Locate the cell with the specified text and output its (x, y) center coordinate. 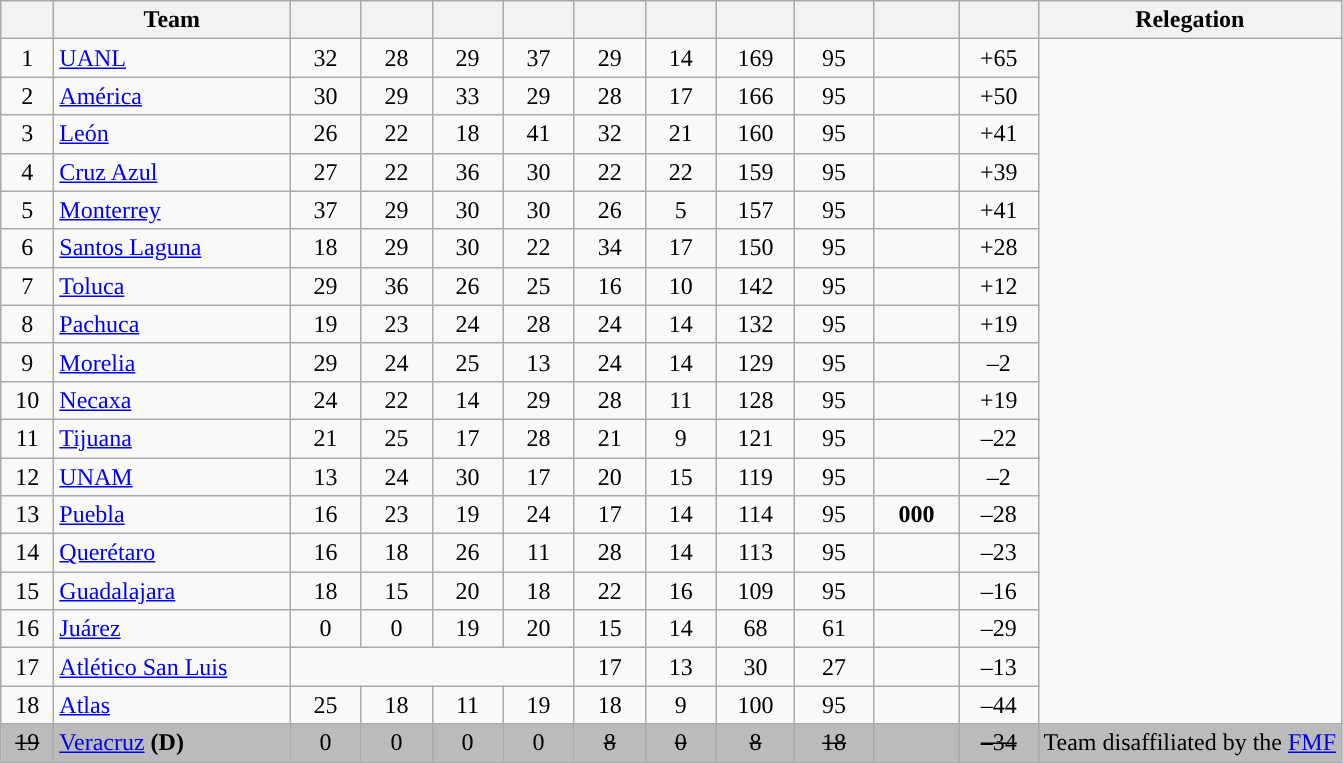
Pachuca (172, 324)
+12 (998, 286)
34 (610, 248)
1 (28, 58)
–13 (998, 667)
Team disaffiliated by the FMF (1190, 743)
119 (756, 477)
109 (756, 591)
142 (756, 286)
–29 (998, 629)
61 (834, 629)
2 (28, 96)
113 (756, 553)
Atlético San Luis (172, 667)
Team (172, 20)
114 (756, 515)
–16 (998, 591)
3 (28, 134)
+28 (998, 248)
–28 (998, 515)
Cruz Azul (172, 172)
–22 (998, 438)
159 (756, 172)
Atlas (172, 705)
UANL (172, 58)
132 (756, 324)
68 (756, 629)
Santos Laguna (172, 248)
América (172, 96)
+50 (998, 96)
Toluca (172, 286)
157 (756, 210)
Juárez (172, 629)
Relegation (1190, 20)
121 (756, 438)
169 (756, 58)
Guadalajara (172, 591)
000 (916, 515)
UNAM (172, 477)
León (172, 134)
166 (756, 96)
7 (28, 286)
+39 (998, 172)
41 (538, 134)
4 (28, 172)
Necaxa (172, 400)
Puebla (172, 515)
129 (756, 362)
+65 (998, 58)
–34 (998, 743)
Morelia (172, 362)
128 (756, 400)
–44 (998, 705)
–23 (998, 553)
100 (756, 705)
6 (28, 248)
150 (756, 248)
33 (468, 96)
Querétaro (172, 553)
Tijuana (172, 438)
160 (756, 134)
Veracruz (D) (172, 743)
Monterrey (172, 210)
12 (28, 477)
